Output the [X, Y] coordinate of the center of the cell containing the given text.  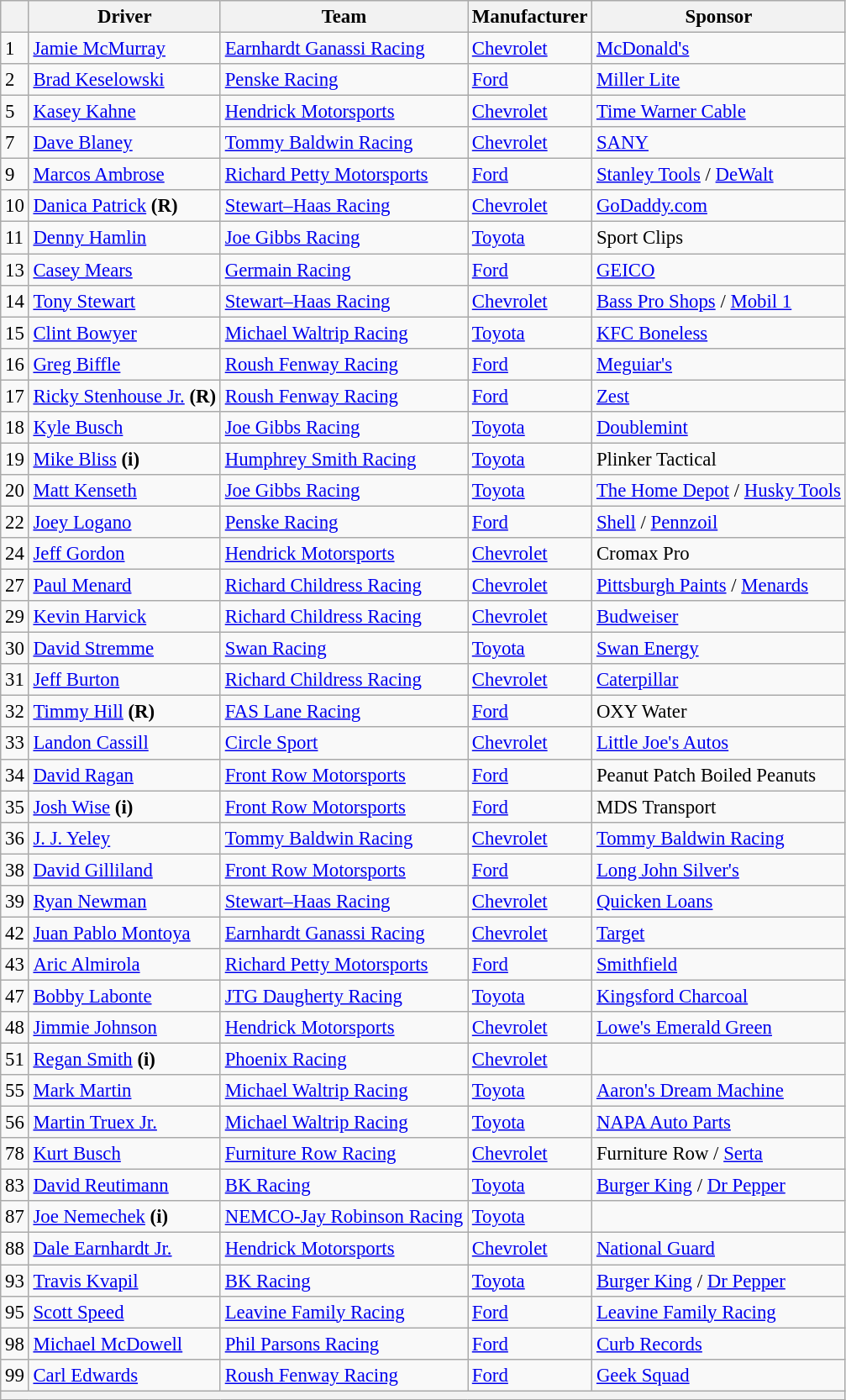
Tony Stewart [124, 301]
Mike Bliss (i) [124, 459]
34 [15, 775]
Caterpillar [719, 680]
David Gilliland [124, 870]
Josh Wise (i) [124, 807]
14 [15, 301]
National Guard [719, 1249]
17 [15, 396]
McDonald's [719, 49]
Target [719, 933]
15 [15, 333]
Paul Menard [124, 586]
Dale Earnhardt Jr. [124, 1249]
39 [15, 902]
David Stremme [124, 649]
GoDaddy.com [719, 206]
20 [15, 491]
33 [15, 744]
78 [15, 1154]
Martin Truex Jr. [124, 1123]
Curb Records [719, 1344]
42 [15, 933]
Lowe's Emerald Green [719, 1028]
Doublemint [719, 428]
19 [15, 459]
Ricky Stenhouse Jr. (R) [124, 396]
Sponsor [719, 17]
11 [15, 238]
Travis Kvapil [124, 1281]
38 [15, 870]
29 [15, 617]
The Home Depot / Husky Tools [719, 491]
KFC Boneless [719, 333]
43 [15, 965]
Pittsburgh Paints / Menards [719, 586]
Manufacturer [529, 17]
35 [15, 807]
22 [15, 522]
Geek Squad [719, 1375]
David Ragan [124, 775]
Bass Pro Shops / Mobil 1 [719, 301]
Kingsford Charcoal [719, 996]
Phil Parsons Racing [344, 1344]
Marcos Ambrose [124, 175]
30 [15, 649]
Carl Edwards [124, 1375]
Time Warner Cable [719, 112]
Humphrey Smith Racing [344, 459]
10 [15, 206]
NAPA Auto Parts [719, 1123]
Regan Smith (i) [124, 1060]
7 [15, 143]
Matt Kenseth [124, 491]
Germain Racing [344, 270]
Joe Nemechek (i) [124, 1218]
Casey Mears [124, 270]
Shell / Pennzoil [719, 522]
Long John Silver's [719, 870]
Budweiser [719, 617]
Dave Blaney [124, 143]
Aric Almirola [124, 965]
David Reutimann [124, 1186]
Smithfield [719, 965]
36 [15, 838]
24 [15, 554]
Zest [719, 396]
13 [15, 270]
J. J. Yeley [124, 838]
MDS Transport [719, 807]
Kurt Busch [124, 1154]
Sport Clips [719, 238]
95 [15, 1312]
Mark Martin [124, 1091]
51 [15, 1060]
Jimmie Johnson [124, 1028]
87 [15, 1218]
Stanley Tools / DeWalt [719, 175]
Cromax Pro [719, 554]
5 [15, 112]
Greg Biffle [124, 364]
GEICO [719, 270]
Brad Keselowski [124, 80]
Kevin Harvick [124, 617]
32 [15, 712]
56 [15, 1123]
Phoenix Racing [344, 1060]
Meguiar's [719, 364]
Quicken Loans [719, 902]
Little Joe's Autos [719, 744]
Peanut Patch Boiled Peanuts [719, 775]
98 [15, 1344]
Team [344, 17]
Scott Speed [124, 1312]
FAS Lane Racing [344, 712]
Jamie McMurray [124, 49]
Jeff Gordon [124, 554]
Timmy Hill (R) [124, 712]
83 [15, 1186]
31 [15, 680]
Furniture Row / Serta [719, 1154]
Danica Patrick (R) [124, 206]
Joey Logano [124, 522]
Furniture Row Racing [344, 1154]
Clint Bowyer [124, 333]
Jeff Burton [124, 680]
Plinker Tactical [719, 459]
1 [15, 49]
27 [15, 586]
Swan Racing [344, 649]
JTG Daugherty Racing [344, 996]
88 [15, 1249]
16 [15, 364]
Landon Cassill [124, 744]
18 [15, 428]
47 [15, 996]
Circle Sport [344, 744]
9 [15, 175]
NEMCO-Jay Robinson Racing [344, 1218]
Bobby Labonte [124, 996]
OXY Water [719, 712]
93 [15, 1281]
Michael McDowell [124, 1344]
Driver [124, 17]
Juan Pablo Montoya [124, 933]
Kyle Busch [124, 428]
Miller Lite [719, 80]
Kasey Kahne [124, 112]
Aaron's Dream Machine [719, 1091]
Ryan Newman [124, 902]
2 [15, 80]
Swan Energy [719, 649]
SANY [719, 143]
55 [15, 1091]
48 [15, 1028]
99 [15, 1375]
Denny Hamlin [124, 238]
